Return [X, Y] of the center of cell containing provided text 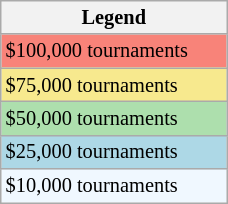
Legend [114, 17]
$100,000 tournaments [114, 51]
$50,000 tournaments [114, 118]
$25,000 tournaments [114, 152]
$75,000 tournaments [114, 85]
$10,000 tournaments [114, 186]
